Pinpoint the cell where the given text exists, returning its (X, Y) midpoint coordinate. 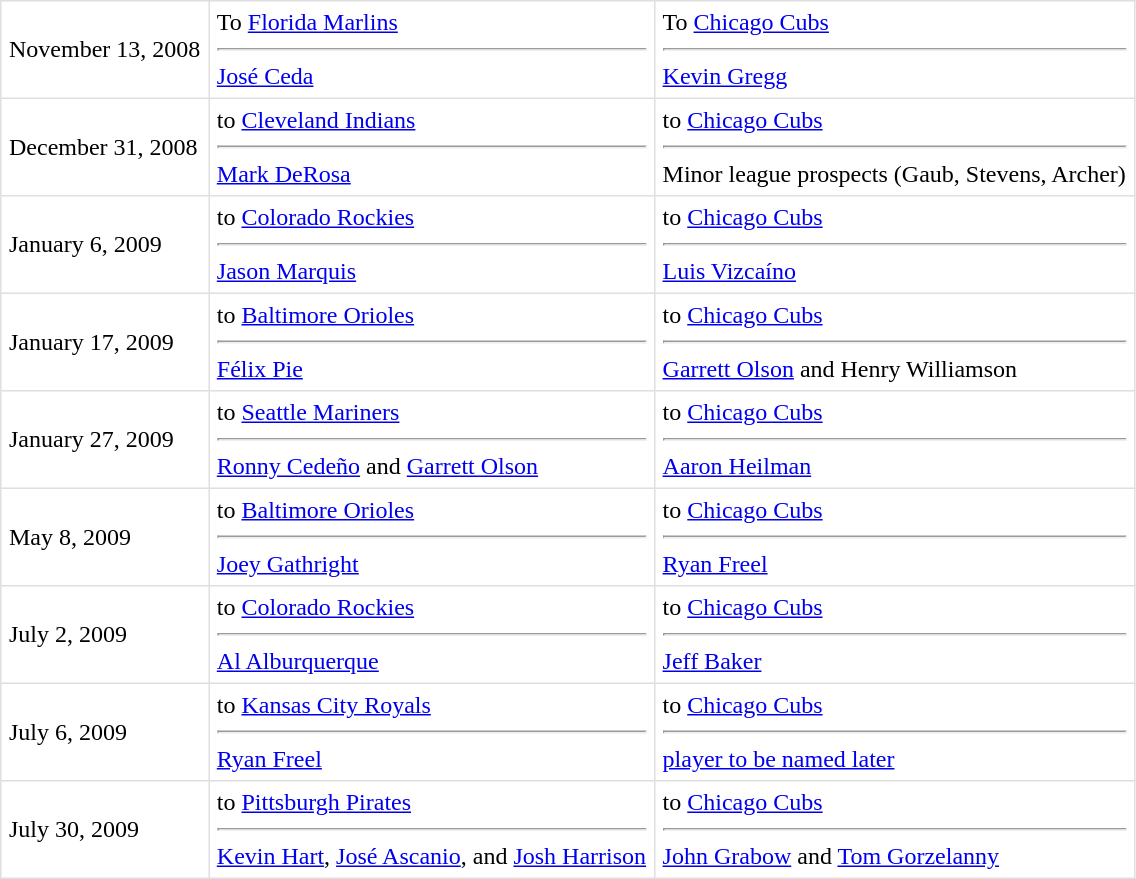
to Chicago Cubs Luis Vizcaíno (894, 245)
to Chicago Cubs Ryan Freel (894, 537)
to Chicago Cubs Garrett Olson and Henry Williamson (894, 342)
November 13, 2008 (105, 50)
to Kansas City Royals Ryan Freel (432, 732)
to Baltimore Orioles Félix Pie (432, 342)
July 2, 2009 (105, 635)
to Cleveland Indians Mark DeRosa (432, 147)
January 6, 2009 (105, 245)
to Chicago Cubs Minor league prospects (Gaub, Stevens, Archer) (894, 147)
January 17, 2009 (105, 342)
to Colorado Rockies Jason Marquis (432, 245)
December 31, 2008 (105, 147)
May 8, 2009 (105, 537)
to Chicago Cubs John Grabow and Tom Gorzelanny (894, 830)
to Baltimore Orioles Joey Gathright (432, 537)
January 27, 2009 (105, 440)
July 30, 2009 (105, 830)
to Pittsburgh Pirates Kevin Hart, José Ascanio, and Josh Harrison (432, 830)
To Chicago Cubs Kevin Gregg (894, 50)
to Chicago Cubs Jeff Baker (894, 635)
To Florida Marlins José Ceda (432, 50)
to Seattle Mariners Ronny Cedeño and Garrett Olson (432, 440)
to Chicago Cubs player to be named later (894, 732)
to Chicago Cubs Aaron Heilman (894, 440)
July 6, 2009 (105, 732)
to Colorado Rockies Al Alburquerque (432, 635)
